From the cell containing the given text, extract its center point as (X, Y) coordinate. 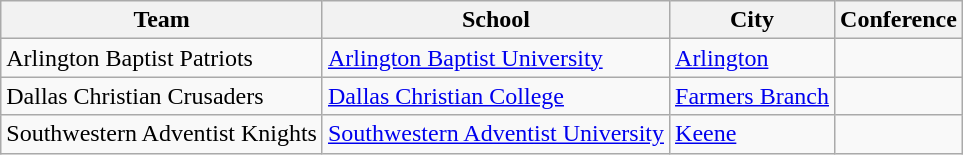
Team (162, 20)
Arlington Baptist Patriots (162, 58)
Southwestern Adventist Knights (162, 134)
Conference (899, 20)
Dallas Christian College (496, 96)
School (496, 20)
Arlington Baptist University (496, 58)
Arlington (752, 58)
City (752, 20)
Southwestern Adventist University (496, 134)
Farmers Branch (752, 96)
Dallas Christian Crusaders (162, 96)
Keene (752, 134)
